Determine the (x, y) coordinate at the center of the cell enclosing the given text.  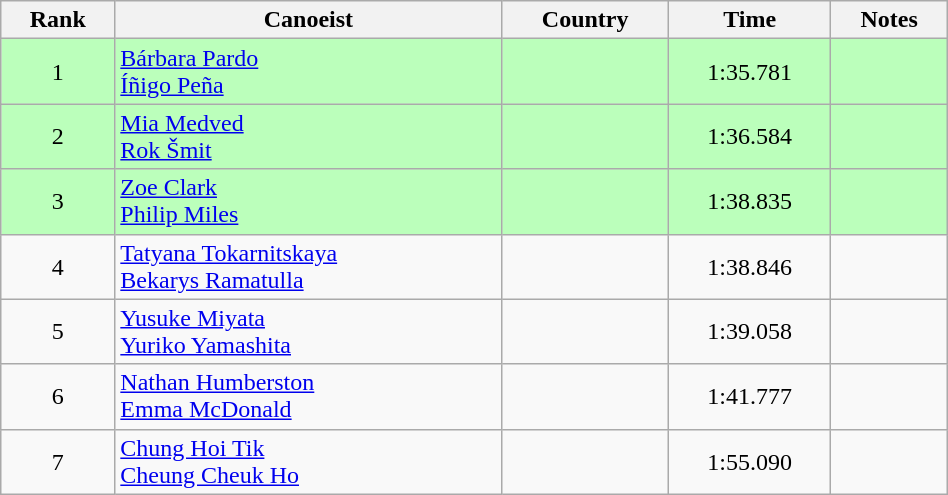
1:35.781 (750, 72)
Nathan HumberstonEmma McDonald (308, 396)
1:38.835 (750, 202)
Mia MedvedRok Šmit (308, 136)
1:55.090 (750, 462)
Yusuke MiyataYuriko Yamashita (308, 332)
3 (58, 202)
Canoeist (308, 20)
Tatyana TokarnitskayaBekarys Ramatulla (308, 266)
Time (750, 20)
4 (58, 266)
6 (58, 396)
Country (585, 20)
1:38.846 (750, 266)
1:41.777 (750, 396)
Notes (889, 20)
7 (58, 462)
1:39.058 (750, 332)
5 (58, 332)
1 (58, 72)
2 (58, 136)
Chung Hoi TikCheung Cheuk Ho (308, 462)
1:36.584 (750, 136)
Zoe ClarkPhilip Miles (308, 202)
Bárbara PardoÍñigo Peña (308, 72)
Rank (58, 20)
